Detect which cell encompasses the target text, then output its [X, Y] center coordinate. 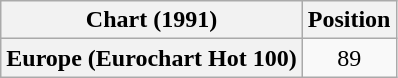
Position [349, 20]
Chart (1991) [152, 20]
Europe (Eurochart Hot 100) [152, 58]
89 [349, 58]
